Search for the cell housing the specified text and yield its [x, y] center coordinate. 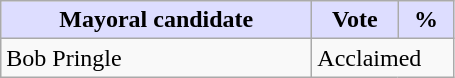
Bob Pringle [156, 58]
Mayoral candidate [156, 20]
Vote [355, 20]
% [426, 20]
Acclaimed [383, 58]
